For the text-containing cell, return its midpoint in (x, y) coordinate format. 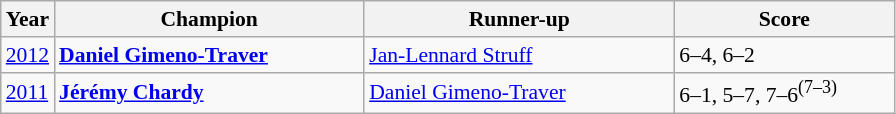
Champion (209, 19)
6–4, 6–2 (784, 55)
6–1, 5–7, 7–6(7–3) (784, 92)
2011 (28, 92)
Jan-Lennard Struff (519, 55)
Runner-up (519, 19)
Score (784, 19)
2012 (28, 55)
Year (28, 19)
Jérémy Chardy (209, 92)
